Detect which cell encompasses the target text, then output its [X, Y] center coordinate. 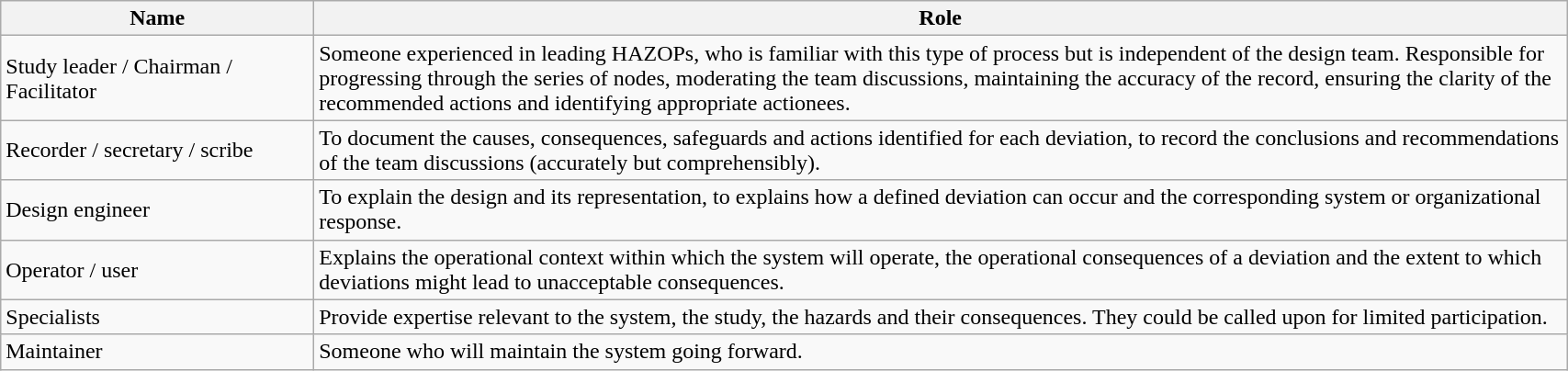
Provide expertise relevant to the system, the study, the hazards and their consequences. They could be called upon for limited participation. [941, 317]
Role [941, 18]
Specialists [158, 317]
Design engineer [158, 209]
Study leader / Chairman / Facilitator [158, 78]
Operator / user [158, 270]
Name [158, 18]
Recorder / secretary / scribe [158, 151]
To explain the design and its representation, to explains how a defined deviation can occur and the corresponding system or organizational response. [941, 209]
Maintainer [158, 352]
Someone who will maintain the system going forward. [941, 352]
